Return the (x, y) coordinate for the center point of the cell that contains the specified text.  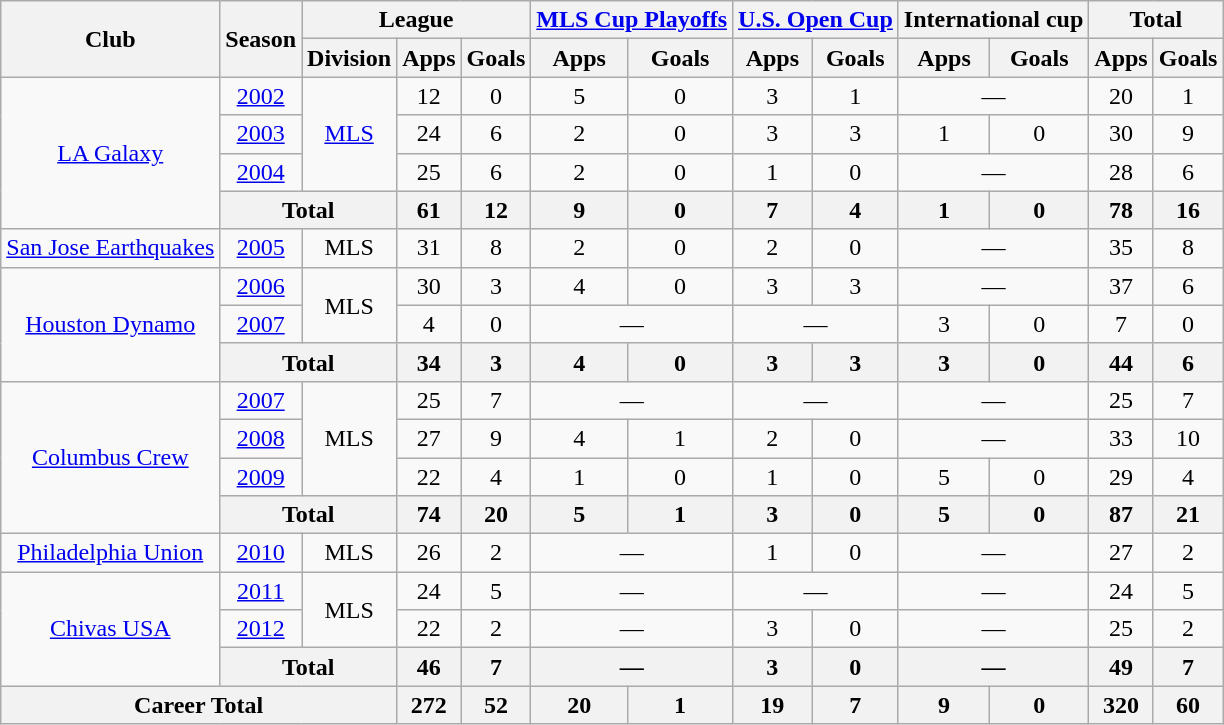
46 (429, 667)
2011 (261, 591)
37 (1121, 286)
60 (1188, 705)
74 (429, 515)
29 (1121, 477)
U.S. Open Cup (816, 20)
2008 (261, 438)
Division (350, 58)
Season (261, 39)
34 (429, 362)
LA Galaxy (110, 153)
52 (496, 705)
2004 (261, 172)
Career Total (199, 705)
78 (1121, 210)
Columbus Crew (110, 457)
Philadelphia Union (110, 553)
28 (1121, 172)
Houston Dynamo (110, 324)
2003 (261, 134)
International cup (993, 20)
Chivas USA (110, 629)
19 (773, 705)
44 (1121, 362)
Club (110, 39)
San Jose Earthquakes (110, 248)
16 (1188, 210)
2010 (261, 553)
26 (429, 553)
2012 (261, 629)
2002 (261, 96)
2009 (261, 477)
2006 (261, 286)
MLS Cup Playoffs (632, 20)
10 (1188, 438)
2005 (261, 248)
49 (1121, 667)
31 (429, 248)
33 (1121, 438)
61 (429, 210)
35 (1121, 248)
320 (1121, 705)
League (416, 20)
272 (429, 705)
87 (1121, 515)
21 (1188, 515)
